Detect which cell encompasses the target text, then output its [x, y] center coordinate. 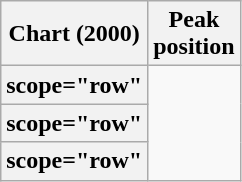
Chart (2000) [74, 34]
Peakposition [194, 34]
